From the cell containing the given text, extract its center point as [x, y] coordinate. 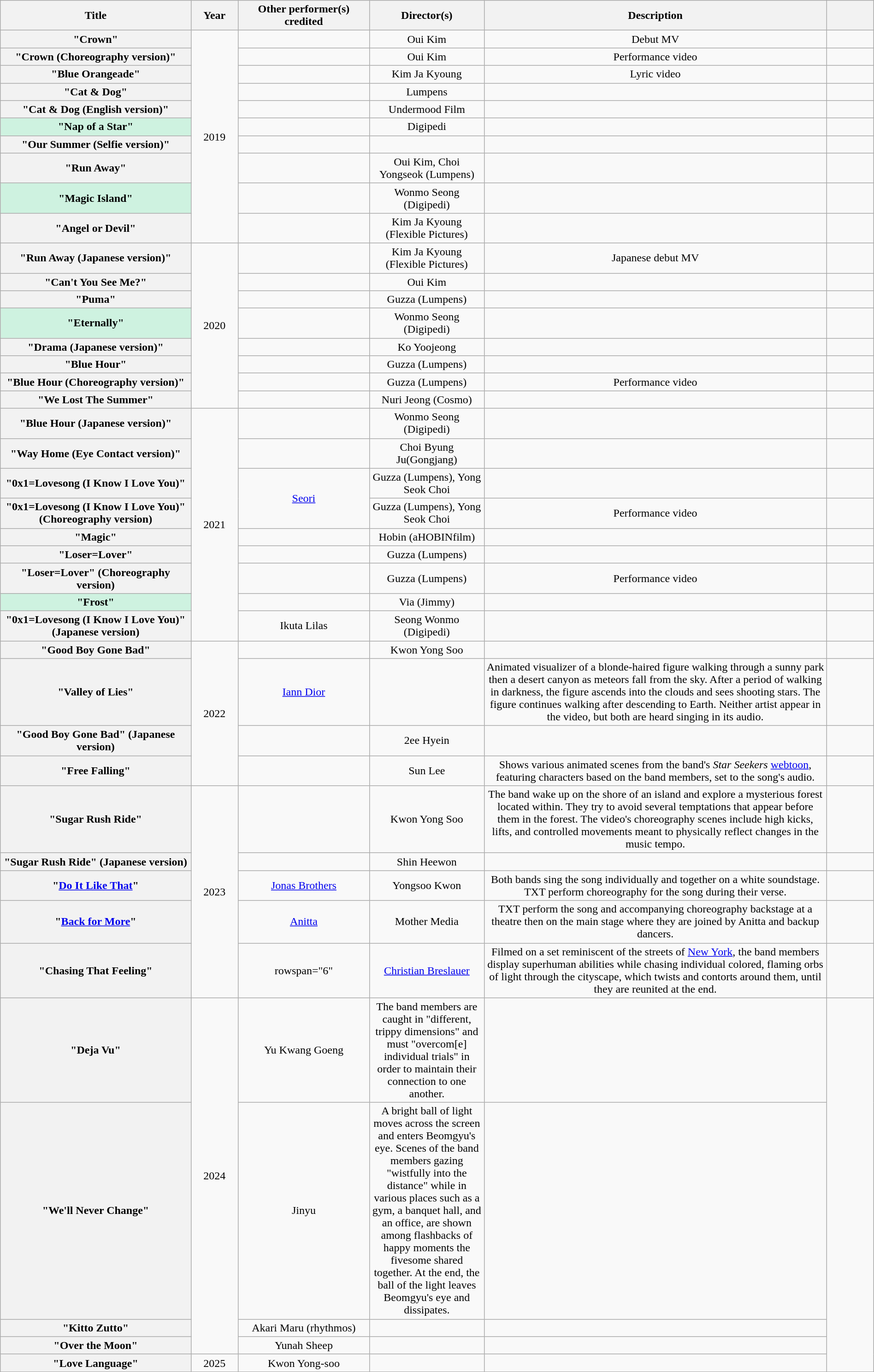
Jonas Brothers [303, 886]
"Crown" [96, 39]
Digipedi [427, 127]
"Cat & Dog" [96, 92]
Yongsoo Kwon [427, 886]
"Valley of Lies" [96, 692]
2023 [214, 892]
Shin Heewon [427, 862]
"Frost" [96, 602]
Undermood Film [427, 109]
2024 [214, 1176]
Ko Yoojeong [427, 347]
"Magic Island" [96, 198]
Director(s) [427, 16]
"Loser=Lover" (Choreography version) [96, 578]
Kim Ja Kyoung [427, 74]
2020 [214, 325]
Sun Lee [427, 771]
"Run Away (Japanese version)" [96, 258]
"Do It Like That" [96, 886]
"Cat & Dog (English version)" [96, 109]
"Over the Moon" [96, 1345]
Lumpens [427, 92]
rowspan="6" [303, 971]
"We'll Never Change" [96, 1211]
Via (Jimmy) [427, 602]
Title [96, 16]
Jinyu [303, 1211]
Anitta [303, 922]
Year [214, 16]
"Can't You See Me?" [96, 282]
2021 [214, 524]
"Good Boy Gone Bad" (Japanese version) [96, 741]
Lyric video [655, 74]
Seori [303, 498]
Choi Byung Ju(Gongjang) [427, 453]
Both bands sing the song individually and together on a white soundstage. TXT perform choreography for the song during their verse. [655, 886]
Debut MV [655, 39]
2019 [214, 137]
Shows various animated scenes from the band's Star Seekers webtoon, featuring characters based on the band members, set to the song's audio. [655, 771]
"Back for More" [96, 922]
Japanese debut MV [655, 258]
Yu Kwang Goeng [303, 1050]
"Blue Hour" [96, 365]
Akari Maru (rhythmos) [303, 1328]
TXT perform the song and accompanying choreography backstage at a theatre then on the main stage where they are joined by Anitta and backup dancers. [655, 922]
"Magic" [96, 537]
"0x1=Lovesong (I Know I Love You)" [96, 483]
"Crown (Choreography version)" [96, 57]
"Nap of a Star" [96, 127]
Seong Wonmo (Digipedi) [427, 626]
"Kitto Zutto" [96, 1328]
"Drama (Japanese version)" [96, 347]
Yunah Sheep [303, 1345]
"Our Summer (Selfie version)" [96, 144]
Oui Kim, Choi Yongseok (Lumpens) [427, 168]
"Blue Orangeade" [96, 74]
Christian Breslauer [427, 971]
"Good Boy Gone Bad" [96, 649]
"Love Language" [96, 1363]
Hobin (aHOBINfilm) [427, 537]
Description [655, 16]
"We Lost The Summer" [96, 400]
Mother Media [427, 922]
"Sugar Rush Ride" (Japanese version) [96, 862]
"Free Falling" [96, 771]
"Angel or Devil" [96, 228]
"Puma" [96, 300]
Iann Dior [303, 692]
"Way Home (Eye Contact version)" [96, 453]
Nuri Jeong (Cosmo) [427, 400]
"Blue Hour (Choreography version)" [96, 382]
"Blue Hour (Japanese version)" [96, 423]
"Chasing That Feeling" [96, 971]
"0x1=Lovesong (I Know I Love You)" (Choreography version) [96, 513]
"Deja Vu" [96, 1050]
Kwon Yong-soo [303, 1363]
Ikuta Lilas [303, 626]
"Loser=Lover" [96, 554]
2025 [214, 1363]
Other performer(s) credited [303, 16]
"Eternally" [96, 324]
"Sugar Rush Ride" [96, 819]
"0x1=Lovesong (I Know I Love You)" (Japanese version) [96, 626]
"Run Away" [96, 168]
2022 [214, 713]
2ee Hyein [427, 741]
